Return the (x, y) coordinate for the center point of the cell that contains the specified text.  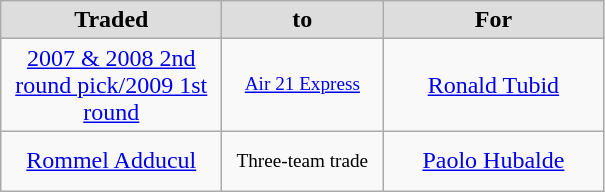
Paolo Hubalde (494, 161)
Air 21 Express (302, 85)
Rommel Adducul (112, 161)
Ronald Tubid (494, 85)
For (494, 20)
Three-team trade (302, 161)
Traded (112, 20)
to (302, 20)
2007 & 2008 2nd round pick/2009 1st round (112, 85)
